Extract the [X, Y] coordinate from the center of the cell holding the provided text.  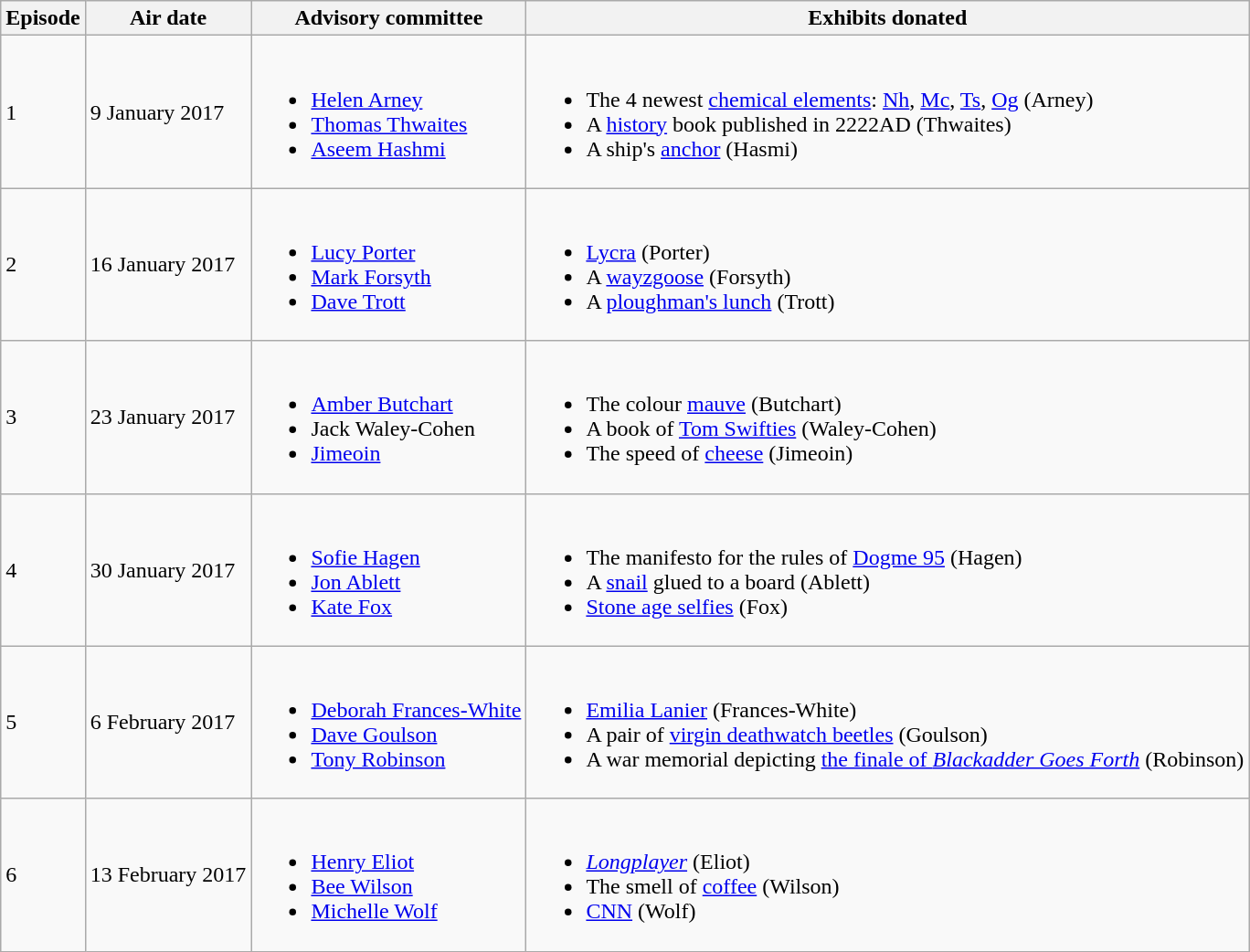
30 January 2017 [168, 570]
The 4 newest chemical elements: Nh, Mc, Ts, Og (Arney)A history book published in 2222AD (Thwaites)A ship's anchor (Hasmi) [888, 111]
Lucy PorterMark ForsythDave Trott [389, 265]
1 [43, 111]
Longplayer (Eliot)The smell of coffee (Wilson)CNN (Wolf) [888, 875]
5 [43, 722]
9 January 2017 [168, 111]
Advisory committee [389, 18]
Episode [43, 18]
The manifesto for the rules of Dogme 95 (Hagen)A snail glued to a board (Ablett)Stone age selfies (Fox) [888, 570]
16 January 2017 [168, 265]
4 [43, 570]
Deborah Frances-WhiteDave GoulsonTony Robinson [389, 722]
Emilia Lanier (Frances-White)A pair of virgin deathwatch beetles (Goulson)A war memorial depicting the finale of Blackadder Goes Forth (Robinson) [888, 722]
3 [43, 417]
Henry EliotBee WilsonMichelle Wolf [389, 875]
Exhibits donated [888, 18]
23 January 2017 [168, 417]
The colour mauve (Butchart)A book of Tom Swifties (Waley-Cohen)The speed of cheese (Jimeoin) [888, 417]
Helen ArneyThomas ThwaitesAseem Hashmi [389, 111]
2 [43, 265]
13 February 2017 [168, 875]
6 [43, 875]
6 February 2017 [168, 722]
Air date [168, 18]
Amber ButchartJack Waley-CohenJimeoin [389, 417]
Sofie HagenJon AblettKate Fox [389, 570]
Lycra (Porter)A wayzgoose (Forsyth)A ploughman's lunch (Trott) [888, 265]
